Extract the [X, Y] coordinate from the center of the cell holding the provided text.  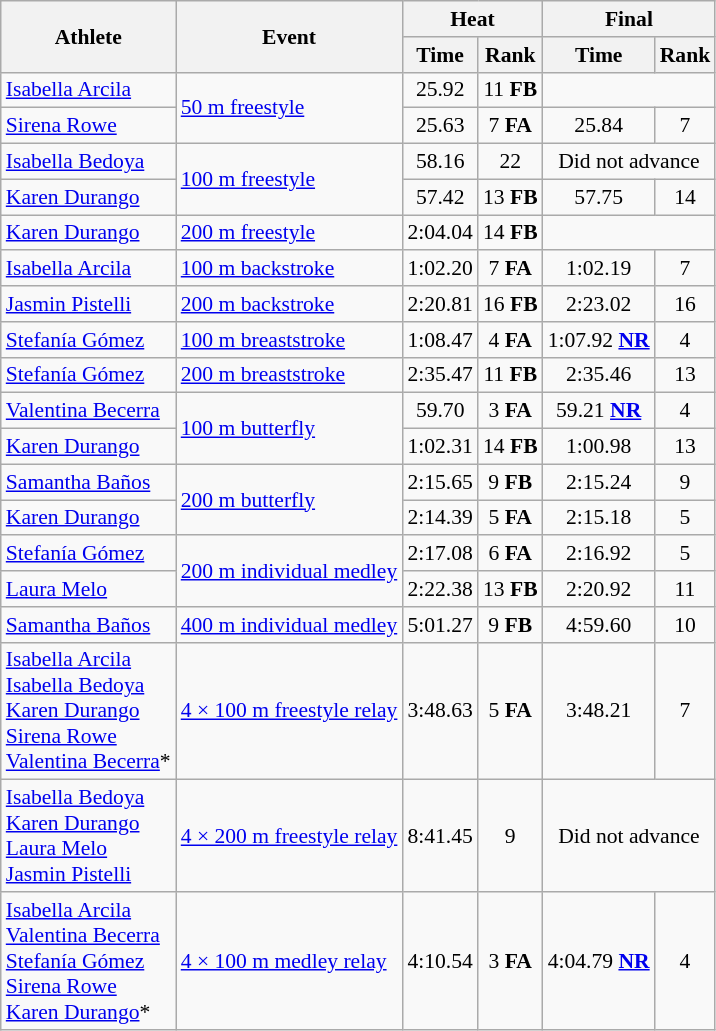
Isabella ArcilaIsabella BedoyaKaren DurangoSirena RoweValentina Becerra* [88, 711]
100 m breaststroke [290, 340]
1:00.98 [599, 447]
57.42 [440, 197]
200 m backstroke [290, 304]
1:08.47 [440, 340]
59.70 [440, 411]
2:15.24 [599, 482]
16 [686, 304]
1:02.19 [599, 269]
3:48.21 [599, 711]
5:01.27 [440, 625]
25.92 [440, 90]
4 × 100 m medley relay [290, 961]
2:35.46 [599, 375]
Isabella ArcilaValentina BecerraStefanía GómezSirena RoweKaren Durango* [88, 961]
22 [510, 162]
4 FA [510, 340]
57.75 [599, 197]
2:17.08 [440, 554]
4:10.54 [440, 961]
1:02.31 [440, 447]
Event [290, 36]
50 m freestyle [290, 108]
200 m freestyle [290, 233]
Laura Melo [88, 589]
100 m backstroke [290, 269]
2:15.18 [599, 518]
4 × 100 m freestyle relay [290, 711]
58.16 [440, 162]
2:35.47 [440, 375]
1:07.92 NR [599, 340]
2:20.92 [599, 589]
200 m butterfly [290, 500]
2:04.04 [440, 233]
4 × 200 m freestyle relay [290, 836]
100 m butterfly [290, 428]
200 m individual medley [290, 572]
14 [686, 197]
200 m breaststroke [290, 375]
Jasmin Pistelli [88, 304]
4:59.60 [599, 625]
4:04.79 NR [599, 961]
2:22.38 [440, 589]
3:48.63 [440, 711]
Valentina Becerra [88, 411]
Final [630, 19]
2:20.81 [440, 304]
2:14.39 [440, 518]
Sirena Rowe [88, 126]
100 m freestyle [290, 180]
2:16.92 [599, 554]
2:15.65 [440, 482]
25.84 [599, 126]
16 FB [510, 304]
10 [686, 625]
400 m individual medley [290, 625]
59.21 NR [599, 411]
6 FA [510, 554]
Isabella Bedoya [88, 162]
2:23.02 [599, 304]
Isabella BedoyaKaren DurangoLaura MeloJasmin Pistelli [88, 836]
1:02.20 [440, 269]
Heat [472, 19]
25.63 [440, 126]
Athlete [88, 36]
11 [686, 589]
8:41.45 [440, 836]
